Search for the cell housing the specified text and yield its (x, y) center coordinate. 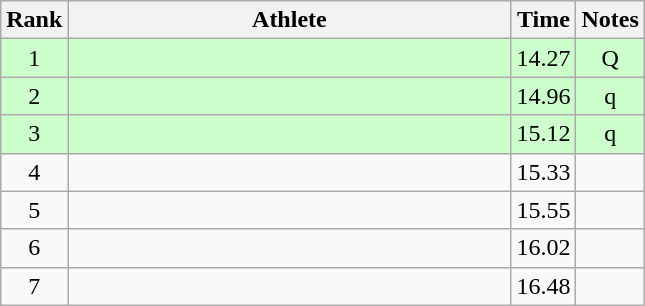
1 (34, 58)
15.33 (544, 172)
7 (34, 286)
5 (34, 210)
16.48 (544, 286)
14.27 (544, 58)
4 (34, 172)
Rank (34, 20)
Athlete (290, 20)
Time (544, 20)
2 (34, 96)
Q (610, 58)
14.96 (544, 96)
Notes (610, 20)
15.55 (544, 210)
3 (34, 134)
16.02 (544, 248)
6 (34, 248)
15.12 (544, 134)
